Find where the given text appears and provide that cell's center as [x, y] coordinate. 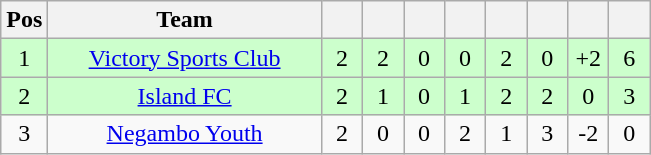
Pos [24, 20]
Victory Sports Club [185, 58]
+2 [588, 58]
-2 [588, 134]
Negambo Youth [185, 134]
Island FC [185, 96]
Team [185, 20]
6 [630, 58]
